Find where the given text appears and provide that cell's center as [x, y] coordinate. 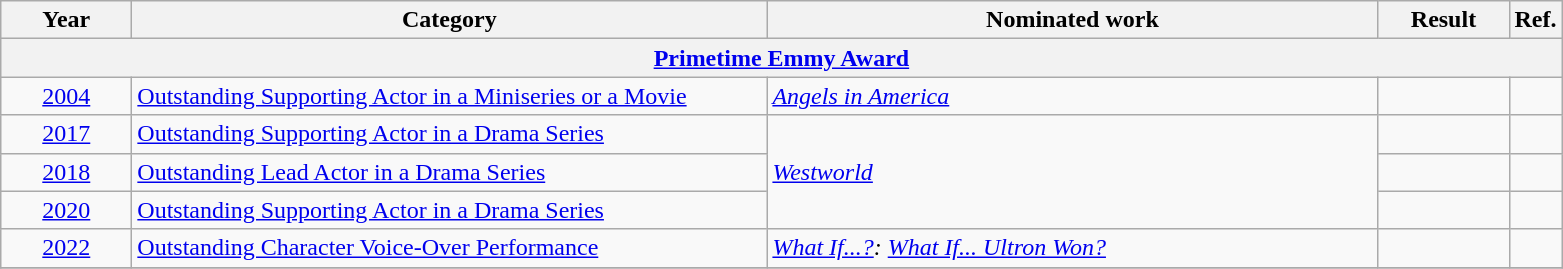
Nominated work [1072, 20]
Primetime Emmy Award [782, 58]
Angels in America [1072, 96]
2022 [66, 248]
Westworld [1072, 172]
Outstanding Supporting Actor in a Miniseries or a Movie [450, 96]
Result [1444, 20]
2004 [66, 96]
Year [66, 20]
2018 [66, 172]
What If...?: What If... Ultron Won? [1072, 248]
Ref. [1536, 20]
2020 [66, 210]
Category [450, 20]
Outstanding Character Voice-Over Performance [450, 248]
2017 [66, 134]
Outstanding Lead Actor in a Drama Series [450, 172]
